Identify which cell holds the provided text, then report its [x, y] central coordinate. 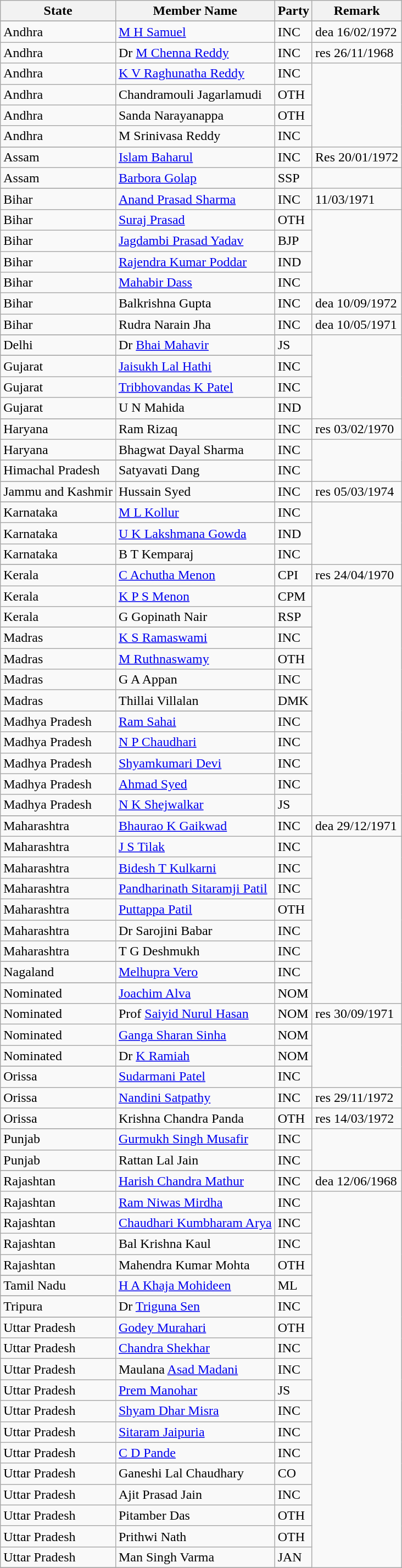
Sudarmani Patel [195, 1077]
Sanda Narayanappa [195, 115]
K P S Menon [195, 596]
dea 10/09/1972 [356, 304]
res 05/03/1974 [356, 491]
Rajendra Kumar Poddar [195, 262]
Bidesh T Kulkarni [195, 867]
Bhagwat Dayal Sharma [195, 450]
Tripura [58, 1307]
Member Name [195, 11]
Prof Saiyid Nurul Hasan [195, 1014]
Bhaurao K Gaikwad [195, 826]
res 29/11/1972 [356, 1097]
Party [293, 11]
Nagaland [58, 972]
Nandini Satpathy [195, 1097]
Godey Murahari [195, 1328]
Satyavati Dang [195, 471]
res 24/04/1970 [356, 575]
Joachim Alva [195, 993]
JAN [293, 1557]
State [58, 11]
Puttappa Patil [195, 909]
H A Khaja Mohideen [195, 1286]
11/03/1971 [356, 199]
U N Mahida [195, 408]
Himachal Pradesh [58, 471]
Maulana Asad Madani [195, 1369]
Islam Baharul [195, 157]
CPM [293, 596]
M L Kollur [195, 512]
Dr M Chenna Reddy [195, 53]
N P Chaudhari [195, 742]
Ram Rizaq [195, 429]
M Ruthnaswamy [195, 659]
C D Pande [195, 1453]
K V Raghunatha Reddy [195, 74]
Chaudhari Kumbharam Arya [195, 1223]
ML [293, 1286]
dea 10/05/1971 [356, 324]
K S Ramaswami [195, 638]
Pitamber Das [195, 1515]
Krishna Chandra Panda [195, 1118]
C Achutha Menon [195, 575]
dea 12/06/1968 [356, 1181]
DMK [293, 701]
Tamil Nadu [58, 1286]
Shyam Dhar Misra [195, 1411]
Ajit Prasad Jain [195, 1494]
RSP [293, 617]
Prem Manohar [195, 1390]
Bal Krishna Kaul [195, 1244]
B T Kemparaj [195, 554]
Melhupra Vero [195, 972]
Delhi [58, 345]
BJP [293, 240]
Pandharinath Sitaramji Patil [195, 888]
Mahabir Dass [195, 283]
G A Appan [195, 680]
N K Shejwalkar [195, 805]
Jammu and Kashmir [58, 491]
T G Deshmukh [195, 951]
res 03/02/1970 [356, 429]
Ram Niwas Mirdha [195, 1202]
CO [293, 1474]
Dr Sarojini Babar [195, 931]
Gurmukh Singh Musafir [195, 1139]
Ram Sahai [195, 721]
CPI [293, 575]
res 26/11/1968 [356, 53]
Rattan Lal Jain [195, 1160]
Dr Bhai Mahavir [195, 345]
Prithwi Nath [195, 1536]
Ganga Sharan Sinha [195, 1035]
res 14/03/1972 [356, 1118]
Chandramouli Jagarlamudi [195, 94]
dea 29/12/1971 [356, 826]
Barbora Golap [195, 178]
Sitaram Jaipuria [195, 1432]
SSP [293, 178]
Dr K Ramiah [195, 1056]
Jaisukh Lal Hathi [195, 366]
Tribhovandas K Patel [195, 387]
Res 20/01/1972 [356, 157]
Rudra Narain Jha [195, 324]
Hussain Syed [195, 491]
Dr Triguna Sen [195, 1307]
dea 16/02/1972 [356, 32]
Balkrishna Gupta [195, 304]
Thillai Villalan [195, 701]
Shyamkumari Devi [195, 763]
Mahendra Kumar Mohta [195, 1264]
M H Samuel [195, 32]
Man Singh Varma [195, 1557]
Jagdambi Prasad Yadav [195, 240]
Chandra Shekhar [195, 1348]
Suraj Prasad [195, 220]
Ahmad Syed [195, 784]
Ganeshi Lal Chaudhary [195, 1474]
Remark [356, 11]
G Gopinath Nair [195, 617]
Anand Prasad Sharma [195, 199]
U K Lakshmana Gowda [195, 533]
M Srinivasa Reddy [195, 136]
Harish Chandra Mathur [195, 1181]
res 30/09/1971 [356, 1014]
J S Tilak [195, 847]
